Return (X, Y) of the center of cell containing provided text 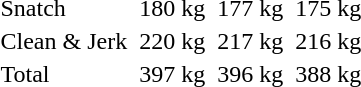
217 kg (250, 41)
220 kg (172, 41)
